Extract the (X, Y) coordinate from the center of the cell holding the provided text.  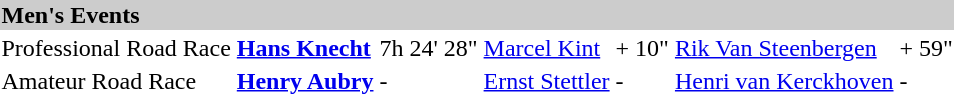
+ 59" (926, 48)
Rik Van Steenbergen (784, 48)
Hans Knecht (305, 48)
Men's Events (477, 15)
Marcel Kint (546, 48)
7h 24' 28" (428, 48)
+ 10" (642, 48)
Professional Road Race (116, 48)
